Return [x, y] of the center of cell containing provided text 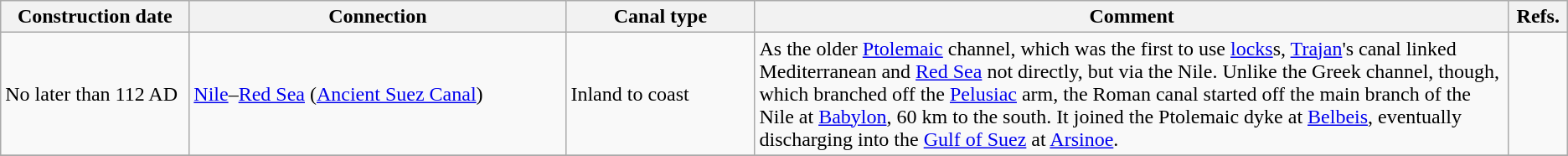
Construction date [95, 17]
Connection [378, 17]
Canal type [660, 17]
Comment [1132, 17]
Refs. [1538, 17]
Inland to coast [660, 94]
No later than 112 AD [95, 94]
Nile–Red Sea (Ancient Suez Canal) [378, 94]
